Return the (X, Y) coordinate for the center point of the cell that contains the specified text.  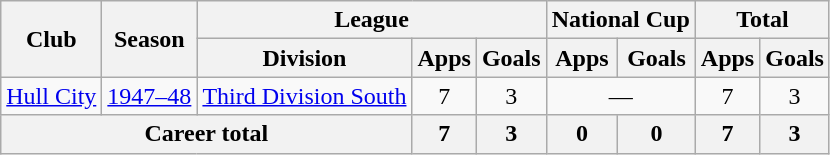
Club (52, 39)
Division (304, 58)
Total (762, 20)
Career total (206, 134)
Third Division South (304, 96)
League (372, 20)
Hull City (52, 96)
Season (150, 39)
1947–48 (150, 96)
National Cup (620, 20)
― (620, 96)
